Extract the [X, Y] coordinate from the center of the cell holding the provided text.  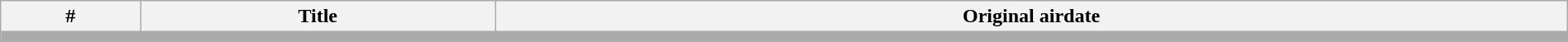
Title [318, 16]
# [71, 16]
Original airdate [1031, 16]
